Pinpoint the cell where the given text exists, returning its (X, Y) midpoint coordinate. 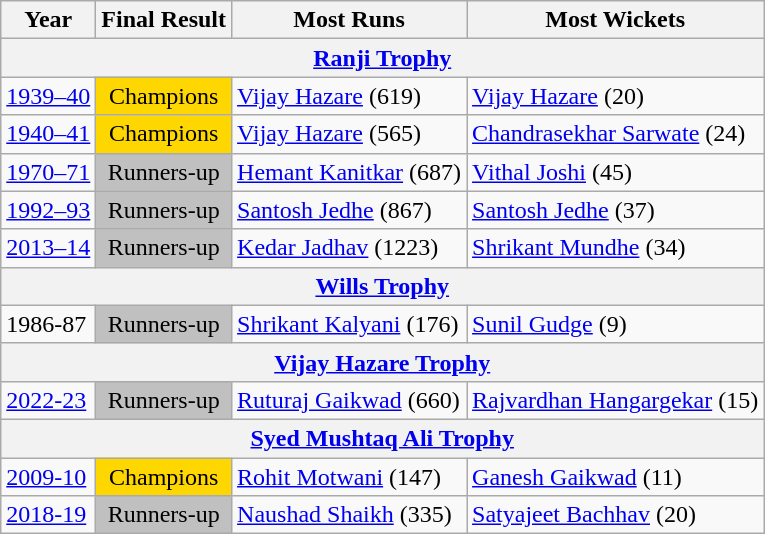
Satyajeet Bachhav (20) (616, 515)
Year (48, 20)
Naushad Shaikh (335) (350, 515)
Final Result (164, 20)
Vijay Hazare Trophy (382, 362)
1939–40 (48, 96)
2018-19 (48, 515)
Shrikant Kalyani (176) (350, 324)
Rohit Motwani (147) (350, 477)
1992–93 (48, 210)
2013–14 (48, 248)
Vijay Hazare (565) (350, 134)
Shrikant Mundhe (34) (616, 248)
1940–41 (48, 134)
Ruturaj Gaikwad (660) (350, 400)
Syed Mushtaq Ali Trophy (382, 438)
Wills Trophy (382, 286)
1986-87 (48, 324)
Hemant Kanitkar (687) (350, 172)
Sunil Gudge (9) (616, 324)
2022-23 (48, 400)
Vithal Joshi (45) (616, 172)
Vijay Hazare (20) (616, 96)
Ranji Trophy (382, 58)
Most Runs (350, 20)
Most Wickets (616, 20)
Ganesh Gaikwad (11) (616, 477)
1970–71 (48, 172)
Santosh Jedhe (867) (350, 210)
Chandrasekhar Sarwate (24) (616, 134)
Rajvardhan Hangargekar (15) (616, 400)
Vijay Hazare (619) (350, 96)
Kedar Jadhav (1223) (350, 248)
2009-10 (48, 477)
Santosh Jedhe (37) (616, 210)
